Capture the cell that displays the provided text and extract its (x, y) central coordinate. 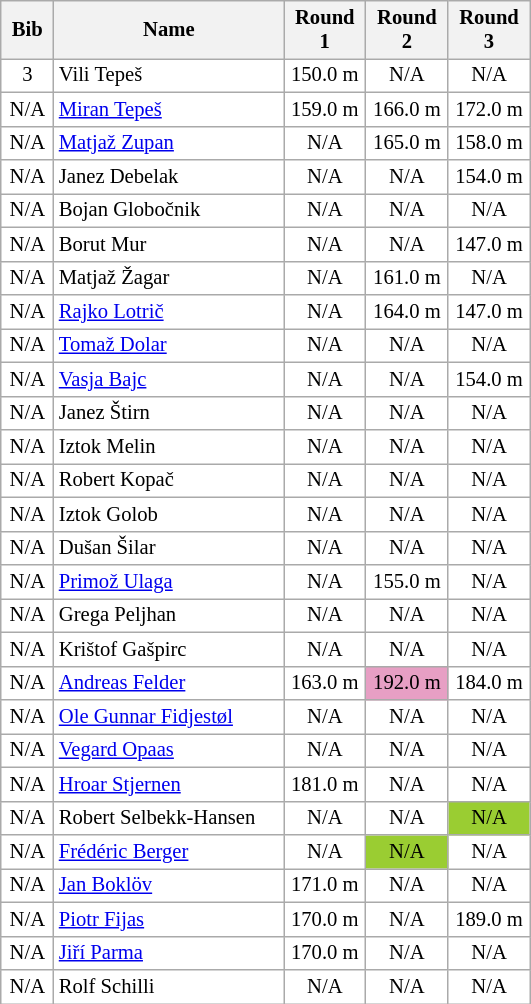
Round 2 (407, 29)
Iztok Golob (169, 514)
Matjaž Zupan (169, 143)
189.0 m (489, 919)
Round 3 (489, 29)
Vegard Opaas (169, 750)
Primož Ulaga (169, 581)
Jan Boklöv (169, 885)
Grega Peljhan (169, 615)
Jiří Parma (169, 953)
Janez Štirn (169, 413)
Round 1 (325, 29)
Rajko Lotrič (169, 311)
192.0 m (407, 683)
181.0 m (325, 784)
Name (169, 29)
Vasja Bajc (169, 379)
Ole Gunnar Fidjestøl (169, 717)
3 (28, 75)
Andreas Felder (169, 683)
Hroar Stjernen (169, 784)
Bib (28, 29)
Miran Tepeš (169, 109)
184.0 m (489, 683)
166.0 m (407, 109)
Janez Debelak (169, 177)
Tomaž Dolar (169, 345)
161.0 m (407, 278)
Matjaž Žagar (169, 278)
Dušan Šilar (169, 548)
172.0 m (489, 109)
165.0 m (407, 143)
158.0 m (489, 143)
Krištof Gašpirc (169, 649)
163.0 m (325, 683)
Piotr Fijas (169, 919)
Borut Mur (169, 244)
Robert Selbekk-Hansen (169, 818)
Frédéric Berger (169, 851)
159.0 m (325, 109)
155.0 m (407, 581)
150.0 m (325, 75)
Vili Tepeš (169, 75)
Bojan Globočnik (169, 210)
Rolf Schilli (169, 987)
164.0 m (407, 311)
Robert Kopač (169, 480)
171.0 m (325, 885)
Iztok Melin (169, 447)
